Determine the (X, Y) coordinate at the center of the cell enclosing the given text.  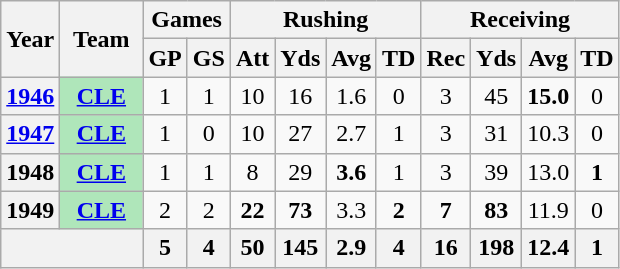
Att (252, 58)
3.3 (352, 210)
29 (300, 172)
1946 (30, 96)
GS (208, 58)
1949 (30, 210)
Games (186, 20)
7 (446, 210)
Year (30, 39)
2.9 (352, 248)
22 (252, 210)
1.6 (352, 96)
83 (496, 210)
50 (252, 248)
39 (496, 172)
198 (496, 248)
1947 (30, 134)
Receiving (520, 20)
5 (165, 248)
11.9 (548, 210)
Rushing (326, 20)
10.3 (548, 134)
31 (496, 134)
15.0 (548, 96)
2.7 (352, 134)
8 (252, 172)
3.6 (352, 172)
13.0 (548, 172)
1948 (30, 172)
27 (300, 134)
73 (300, 210)
Rec (446, 58)
Team (102, 39)
GP (165, 58)
12.4 (548, 248)
45 (496, 96)
145 (300, 248)
